Capture the cell that displays the provided text and extract its (X, Y) central coordinate. 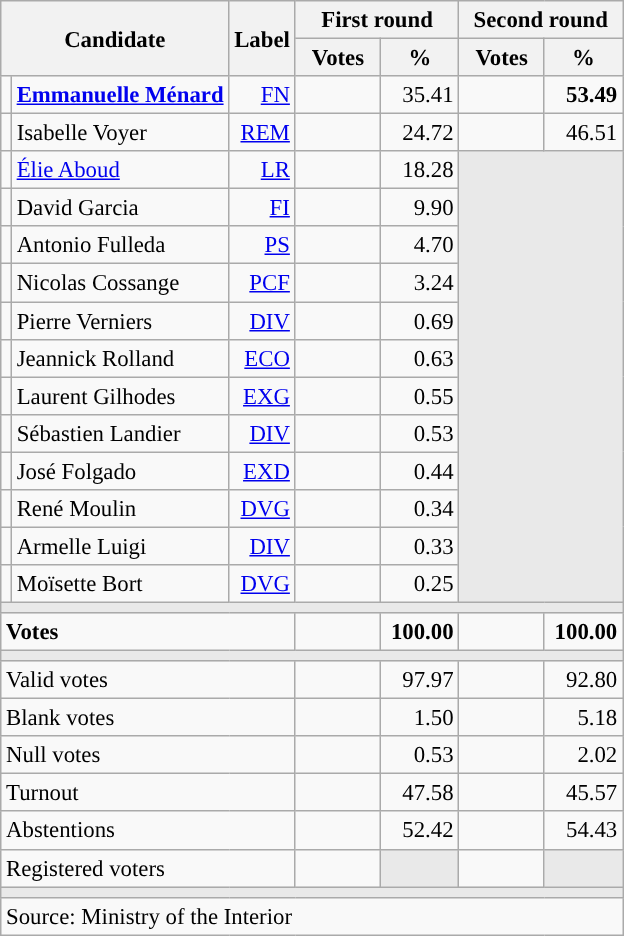
Nicolas Cossange (120, 283)
97.97 (420, 680)
0.69 (420, 321)
Second round (541, 20)
EXG (262, 396)
Turnout (148, 793)
REM (262, 133)
35.41 (420, 95)
ECO (262, 358)
Jeannick Rolland (120, 358)
4.70 (420, 245)
LR (262, 170)
0.34 (420, 509)
Élie Aboud (120, 170)
FN (262, 95)
54.43 (583, 831)
Blank votes (148, 718)
0.33 (420, 546)
45.57 (583, 793)
0.63 (420, 358)
52.42 (420, 831)
Abstentions (148, 831)
0.25 (420, 584)
Isabelle Voyer (120, 133)
2.02 (583, 755)
Valid votes (148, 680)
0.44 (420, 471)
José Folgado (120, 471)
24.72 (420, 133)
5.18 (583, 718)
First round (377, 20)
EXD (262, 471)
René Moulin (120, 509)
Laurent Gilhodes (120, 396)
Sébastien Landier (120, 433)
Emmanuelle Ménard (120, 95)
1.50 (420, 718)
PS (262, 245)
46.51 (583, 133)
9.90 (420, 208)
3.24 (420, 283)
47.58 (420, 793)
PCF (262, 283)
Candidate (115, 38)
FI (262, 208)
18.28 (420, 170)
David Garcia (120, 208)
Source: Ministry of the Interior (312, 916)
92.80 (583, 680)
Pierre Verniers (120, 321)
Antonio Fulleda (120, 245)
Armelle Luigi (120, 546)
Moïsette Bort (120, 584)
Null votes (148, 755)
Label (262, 38)
0.55 (420, 396)
53.49 (583, 95)
Registered voters (148, 868)
